Identify which cell holds the provided text, then report its [x, y] central coordinate. 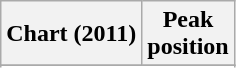
Chart (2011) [72, 34]
Peak position [188, 34]
